Capture the cell that displays the provided text and extract its [X, Y] central coordinate. 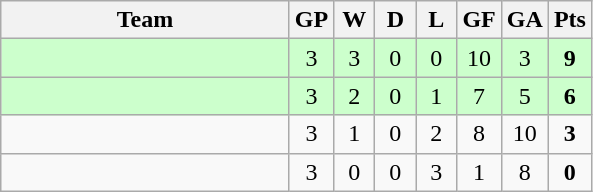
5 [524, 96]
GP [311, 20]
6 [570, 96]
9 [570, 58]
Pts [570, 20]
GA [524, 20]
W [354, 20]
GF [479, 20]
Team [146, 20]
D [396, 20]
L [436, 20]
7 [479, 96]
